Extract the [x, y] coordinate from the center of the cell holding the provided text.  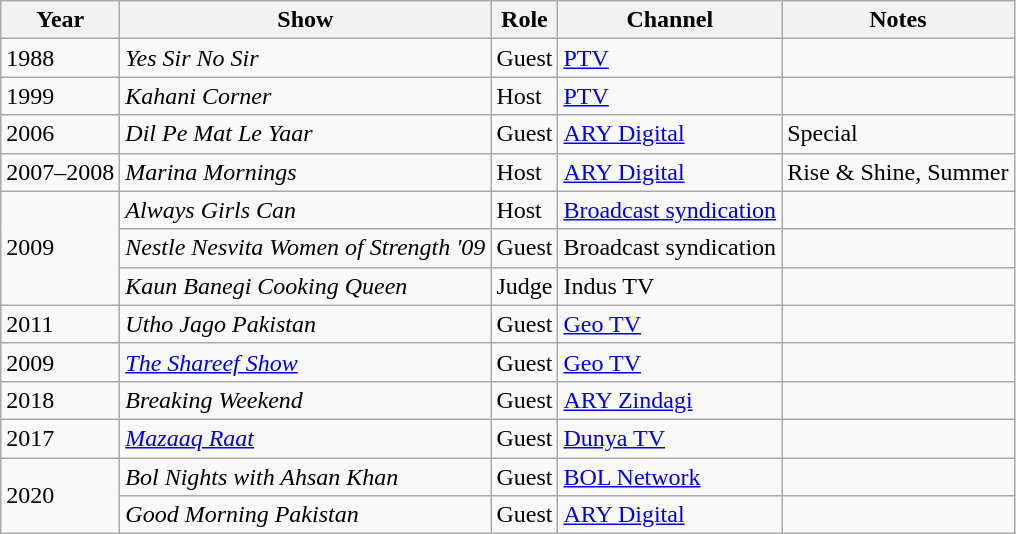
2007–2008 [60, 172]
Yes Sir No Sir [306, 58]
ARY Zindagi [670, 400]
2006 [60, 134]
1988 [60, 58]
Rise & Shine, Summer [898, 172]
2020 [60, 496]
Dunya TV [670, 438]
Notes [898, 20]
Bol Nights with Ahsan Khan [306, 477]
Always Girls Can [306, 210]
Special [898, 134]
2017 [60, 438]
Nestle Nesvita Women of Strength '09 [306, 248]
2018 [60, 400]
2011 [60, 324]
Dil Pe Mat Le Yaar [306, 134]
Judge [524, 286]
Marina Mornings [306, 172]
Good Morning Pakistan [306, 515]
Kahani Corner [306, 96]
The Shareef Show [306, 362]
Channel [670, 20]
Role [524, 20]
Show [306, 20]
Year [60, 20]
Mazaaq Raat [306, 438]
1999 [60, 96]
Breaking Weekend [306, 400]
Utho Jago Pakistan [306, 324]
Indus TV [670, 286]
Kaun Banegi Cooking Queen [306, 286]
BOL Network [670, 477]
